Identify which cell holds the provided text, then report its (X, Y) central coordinate. 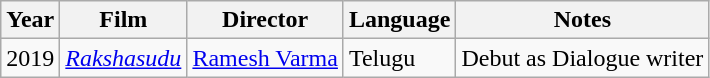
Year (30, 20)
Rakshasudu (124, 58)
Ramesh Varma (266, 58)
Debut as Dialogue writer (582, 58)
Notes (582, 20)
Language (399, 20)
Telugu (399, 58)
Director (266, 20)
Film (124, 20)
2019 (30, 58)
